Provide the (x, y) coordinate of the cell's center where the given text is located.  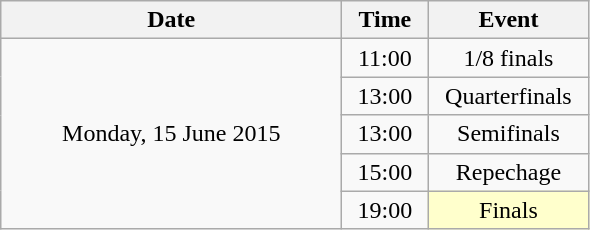
Finals (508, 210)
Monday, 15 June 2015 (172, 134)
Time (385, 20)
1/8 finals (508, 58)
Event (508, 20)
Quarterfinals (508, 96)
19:00 (385, 210)
15:00 (385, 172)
Semifinals (508, 134)
11:00 (385, 58)
Date (172, 20)
Repechage (508, 172)
